Capture the cell that displays the provided text and extract its (X, Y) central coordinate. 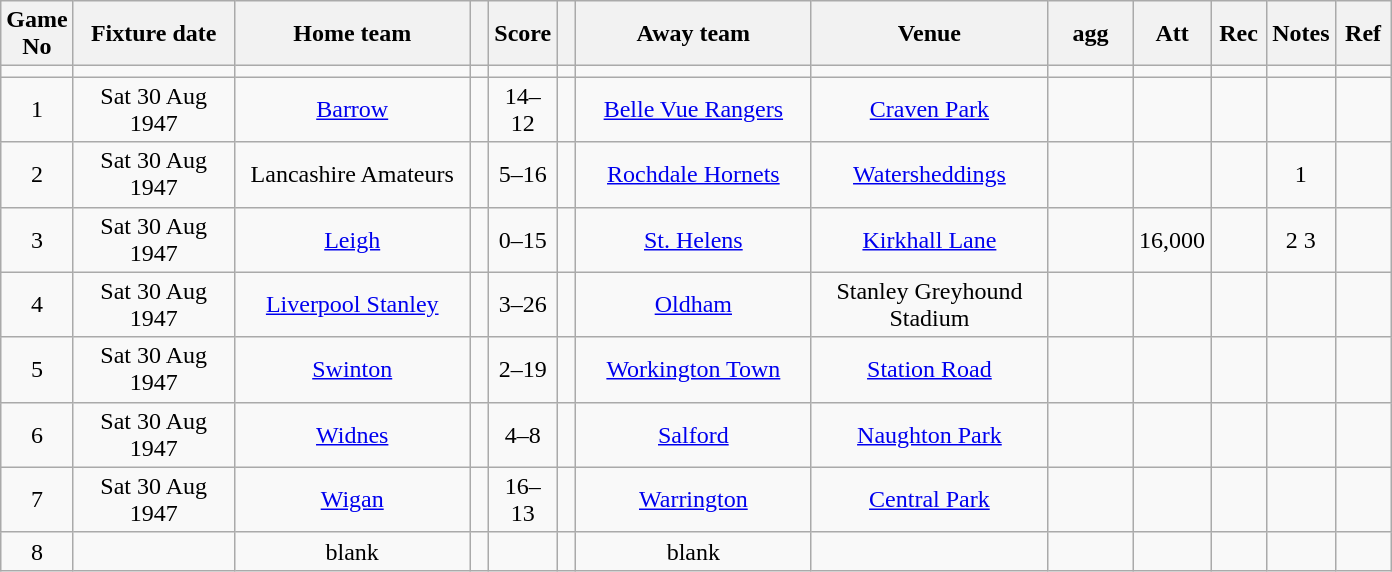
Swinton (352, 370)
Warrington (693, 500)
0–15 (523, 240)
Station Road (929, 370)
Ref (1363, 34)
Wigan (352, 500)
Score (523, 34)
Oldham (693, 304)
Salford (693, 434)
Away team (693, 34)
Rochdale Hornets (693, 174)
2–19 (523, 370)
Att (1172, 34)
16,000 (1172, 240)
3 (37, 240)
16–13 (523, 500)
6 (37, 434)
5 (37, 370)
Notes (1301, 34)
4 (37, 304)
St. Helens (693, 240)
Lancashire Amateurs (352, 174)
Central Park (929, 500)
Workington Town (693, 370)
Home team (352, 34)
4–8 (523, 434)
14–12 (523, 110)
Rec (1239, 34)
7 (37, 500)
Venue (929, 34)
Watersheddings (929, 174)
5–16 (523, 174)
Liverpool Stanley (352, 304)
2 (37, 174)
2 3 (1301, 240)
Stanley Greyhound Stadium (929, 304)
Leigh (352, 240)
Belle Vue Rangers (693, 110)
agg (1090, 34)
3–26 (523, 304)
Barrow (352, 110)
Fixture date (154, 34)
8 (37, 551)
Naughton Park (929, 434)
Kirkhall Lane (929, 240)
Widnes (352, 434)
Craven Park (929, 110)
Game No (37, 34)
